Extract the [X, Y] coordinate from the center of the cell holding the provided text.  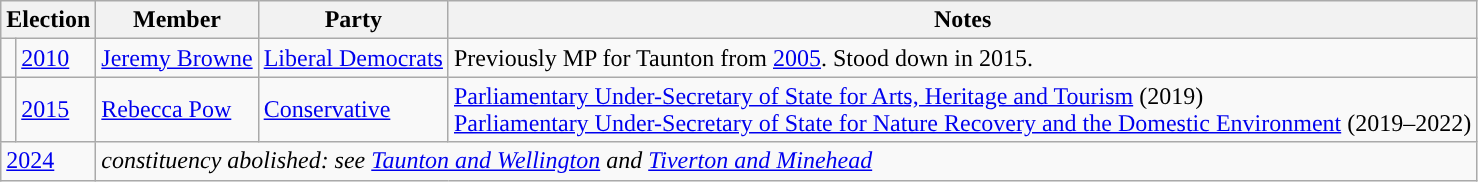
Liberal Democrats [353, 58]
Member [177, 20]
2024 [48, 161]
Election [48, 20]
2015 [56, 110]
Party [353, 20]
2010 [56, 58]
constituency abolished: see Taunton and Wellington and Tiverton and Minehead [786, 161]
Previously MP for Taunton from 2005. Stood down in 2015. [962, 58]
Rebecca Pow [177, 110]
Conservative [353, 110]
Notes [962, 20]
Jeremy Browne [177, 58]
